Pinpoint the cell where the given text exists, returning its [x, y] midpoint coordinate. 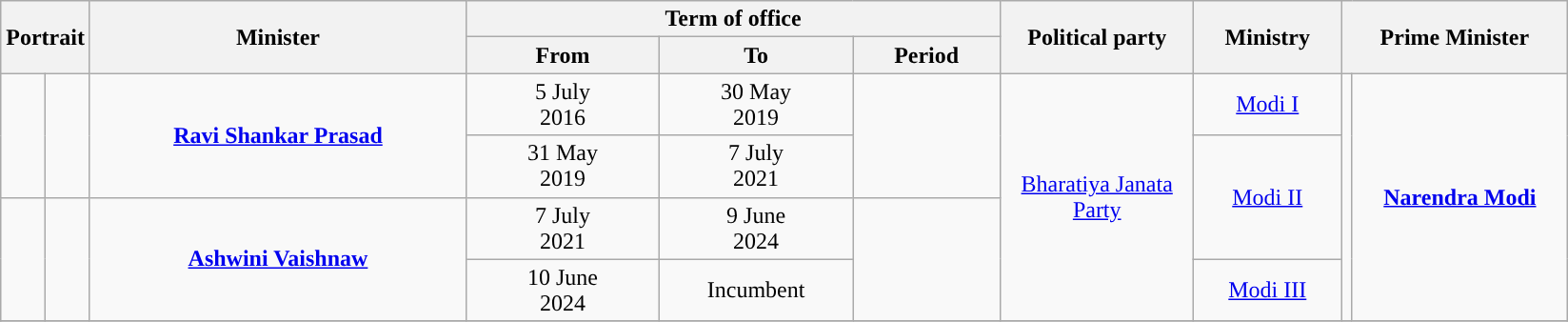
Modi II [1268, 197]
Narendra Modi [1460, 197]
Ministry [1268, 37]
31 May2019 [562, 166]
Prime Minister [1455, 37]
Bharatiya Janata Party [1097, 197]
9 June2024 [756, 229]
Ravi Shankar Prasad [278, 135]
Incumbent [756, 290]
5 July2016 [562, 105]
Modi I [1268, 105]
Ashwini Vaishnaw [278, 259]
Period [927, 55]
Modi III [1268, 290]
Minister [278, 37]
10 June2024 [562, 290]
30 May2019 [756, 105]
To [756, 55]
Political party [1097, 37]
From [562, 55]
Portrait [46, 37]
Term of office [733, 19]
